Provide the [x, y] coordinate of the cell's center where the given text is located.  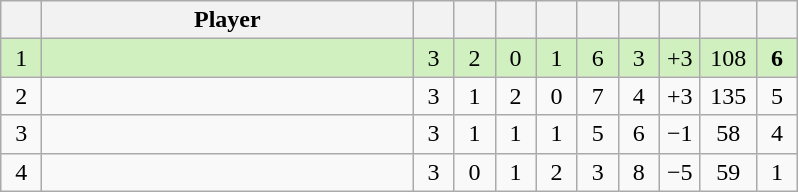
8 [638, 172]
7 [598, 96]
108 [728, 58]
−1 [680, 134]
135 [728, 96]
58 [728, 134]
Player [228, 20]
59 [728, 172]
−5 [680, 172]
